Identify which cell holds the provided text, then report its [x, y] central coordinate. 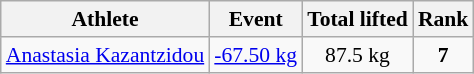
Anastasia Kazantzidou [106, 55]
Rank [444, 19]
Athlete [106, 19]
-67.50 kg [256, 55]
87.5 kg [358, 55]
Event [256, 19]
7 [444, 55]
Total lifted [358, 19]
